Provide the [X, Y] coordinate of the cell's center where the given text is located.  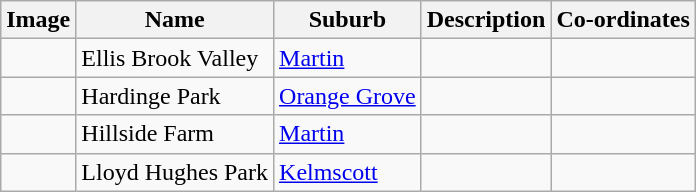
Name [175, 20]
Kelmscott [348, 172]
Suburb [348, 20]
Hillside Farm [175, 134]
Co-ordinates [623, 20]
Ellis Brook Valley [175, 58]
Image [38, 20]
Description [486, 20]
Orange Grove [348, 96]
Hardinge Park [175, 96]
Lloyd Hughes Park [175, 172]
